Scan for the cell matching the given text and deliver its [X, Y] coordinate at center. 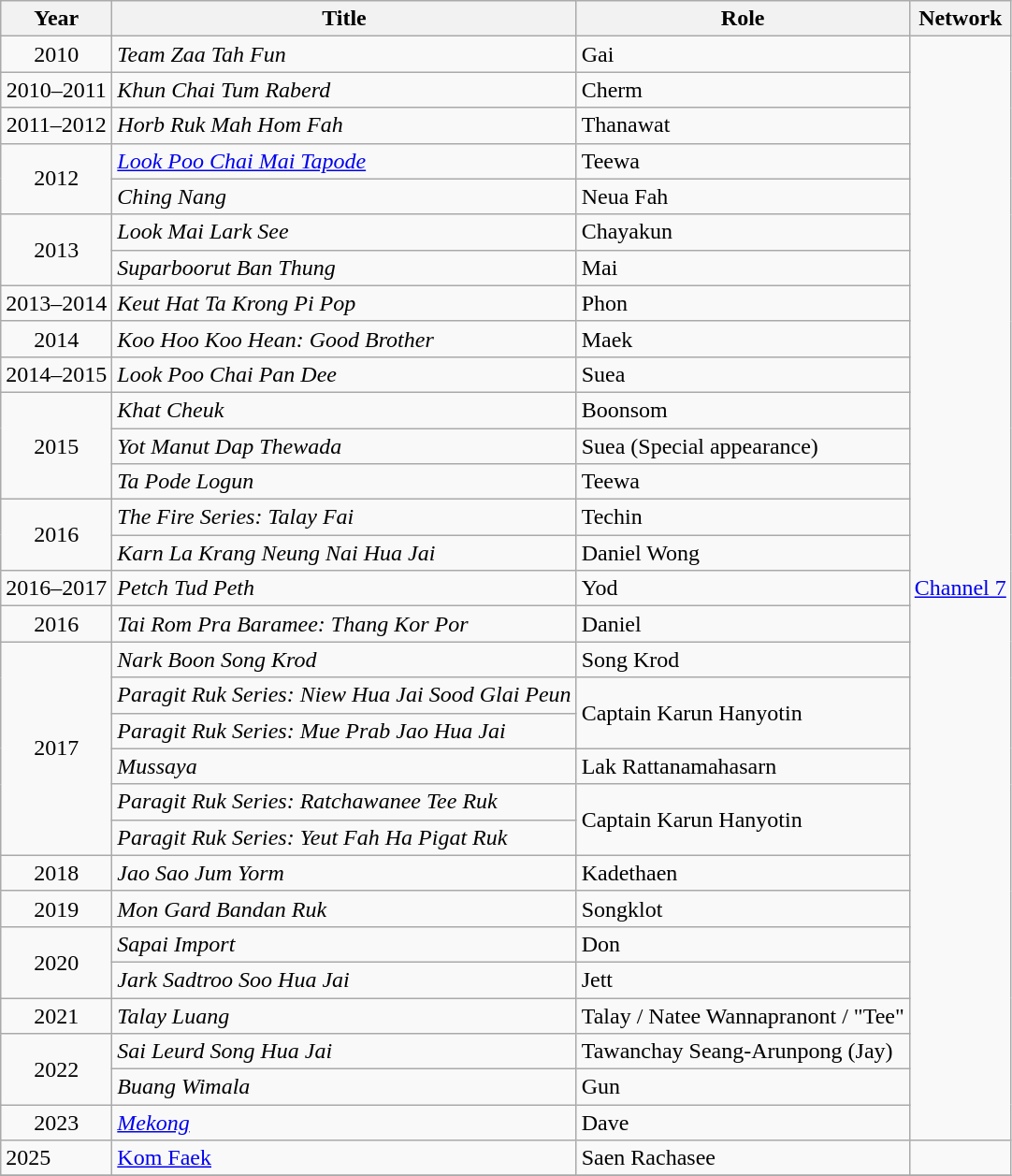
Suea (Special appearance) [743, 446]
Don [743, 944]
Techin [743, 517]
2012 [56, 179]
Neua Fah [743, 196]
Ta Pode Logun [344, 482]
2020 [56, 962]
Jao Sao Jum Yorm [344, 873]
Mekong [344, 1123]
Kom Faek [344, 1158]
Khat Cheuk [344, 410]
2019 [56, 908]
Yot Manut Dap Thewada [344, 446]
2018 [56, 873]
Thanawat [743, 125]
Suea [743, 374]
2021 [56, 1015]
The Fire Series: Talay Fai [344, 517]
Keut Hat Ta Krong Pi Pop [344, 303]
2014 [56, 339]
Buang Wimala [344, 1087]
Network [960, 19]
Mussaya [344, 766]
Jett [743, 980]
Khun Chai Tum Raberd [344, 90]
Tawanchay Seang-Arunpong (Jay) [743, 1052]
2023 [56, 1123]
Talay / Natee Wannapranont / "Tee" [743, 1015]
Mai [743, 268]
Cherm [743, 90]
Team Zaa Tah Fun [344, 54]
Role [743, 19]
Daniel Wong [743, 553]
Channel 7 [960, 588]
Song Krod [743, 660]
Tai Rom Pra Baramee: Thang Kor Por [344, 624]
Yod [743, 588]
Look Poo Chai Pan Dee [344, 374]
2015 [56, 445]
Nark Boon Song Krod [344, 660]
2016–2017 [56, 588]
Koo Hoo Koo Hean: Good Brother [344, 339]
Mon Gard Bandan Ruk [344, 908]
Look Mai Lark See [344, 232]
Jark Sadtroo Soo Hua Jai [344, 980]
Saen Rachasee [743, 1158]
2025 [56, 1158]
Daniel [743, 624]
2022 [56, 1069]
Year [56, 19]
Title [344, 19]
Horb Ruk Mah Hom Fah [344, 125]
Sai Leurd Song Hua Jai [344, 1052]
Kadethaen [743, 873]
2010 [56, 54]
Paragit Ruk Series: Yeut Fah Ha Pigat Ruk [344, 837]
Suparboorut Ban Thung [344, 268]
Gai [743, 54]
Paragit Ruk Series: Ratchawanee Tee Ruk [344, 802]
2017 [56, 748]
Karn La Krang Neung Nai Hua Jai [344, 553]
Maek [743, 339]
Petch Tud Peth [344, 588]
Look Poo Chai Mai Tapode [344, 161]
2011–2012 [56, 125]
Paragit Ruk Series: Mue Prab Jao Hua Jai [344, 731]
Boonsom [743, 410]
Chayakun [743, 232]
2014–2015 [56, 374]
Paragit Ruk Series: Niew Hua Jai Sood Glai Peun [344, 695]
2010–2011 [56, 90]
Talay Luang [344, 1015]
2013–2014 [56, 303]
Sapai Import [344, 944]
Lak Rattanamahasarn [743, 766]
Ching Nang [344, 196]
Phon [743, 303]
Songklot [743, 908]
Dave [743, 1123]
Gun [743, 1087]
2013 [56, 250]
